Provide the (X, Y) coordinate of the cell's center where the given text is located.  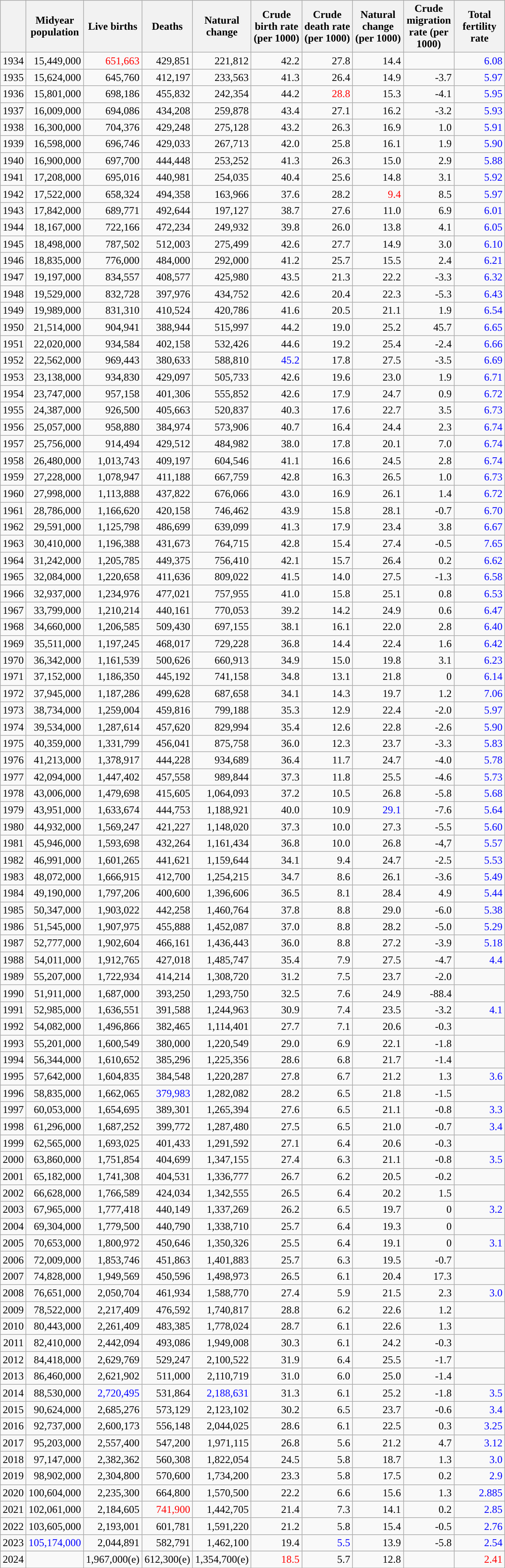
45.7 (429, 327)
45,946,000 (55, 843)
34.8 (276, 677)
1,601,265 (113, 860)
434,752 (222, 294)
6.7 (327, 1077)
6.54 (480, 311)
3.3 (480, 1110)
2019 (13, 1476)
2022 (13, 1526)
1,777,418 (113, 1210)
33,799,000 (55, 610)
35.3 (276, 710)
15,624,000 (55, 77)
25.0 (378, 1376)
1954 (13, 394)
49,190,000 (55, 893)
-4.1 (429, 94)
1,114,401 (222, 1026)
5.93 (480, 111)
2,100,522 (222, 1360)
12.9 (327, 710)
43.9 (276, 511)
1,125,798 (113, 527)
66,628,000 (55, 1193)
411,188 (167, 477)
15.5 (378, 261)
1992 (13, 1026)
389,301 (167, 1110)
6.08 (480, 61)
15,449,000 (55, 61)
466,161 (167, 943)
27,228,000 (55, 477)
1960 (13, 493)
1,687,252 (113, 1127)
12.3 (327, 743)
440,981 (167, 177)
82,410,000 (55, 1343)
404,531 (167, 1176)
667,759 (222, 477)
989,844 (222, 777)
40,359,000 (55, 743)
22.1 (378, 1043)
477,021 (167, 594)
420,158 (167, 511)
19.2 (327, 344)
1,337,269 (222, 1210)
50,347,000 (55, 910)
2001 (13, 1176)
78,522,000 (55, 1309)
1,166,620 (113, 511)
1.6 (429, 644)
831,310 (113, 311)
1,338,710 (222, 1226)
384,548 (167, 1077)
2,557,400 (113, 1443)
67,965,000 (55, 1210)
292,000 (222, 261)
18,835,000 (55, 261)
1,479,698 (113, 794)
1,693,025 (113, 1143)
6.14 (480, 677)
1.5 (429, 1193)
1,396,606 (222, 893)
6.8 (327, 1060)
163,966 (222, 194)
40.7 (276, 427)
28.4 (378, 893)
69,304,000 (55, 1226)
604,546 (222, 460)
249,932 (222, 227)
1,113,888 (113, 493)
1,967,000(e) (113, 1559)
440,149 (167, 1210)
41.5 (276, 577)
2,044,891 (113, 1543)
573,906 (222, 427)
22.3 (378, 294)
19,989,000 (55, 311)
1970 (13, 660)
934,584 (113, 344)
1976 (13, 760)
1988 (13, 960)
14.8 (378, 177)
2010 (13, 1326)
Midyear population (55, 26)
2,629,769 (113, 1360)
1,259,004 (113, 710)
1966 (13, 594)
259,878 (222, 111)
5.57 (480, 843)
23,138,000 (55, 377)
23.3 (276, 1476)
41.2 (276, 261)
32.5 (276, 993)
444,228 (167, 760)
1.4 (429, 493)
1,569,247 (113, 827)
379,983 (167, 1093)
46,991,000 (55, 860)
694,086 (113, 111)
1,161,539 (113, 660)
70,653,000 (55, 1243)
380,000 (167, 1043)
1,591,220 (222, 1526)
1,636,551 (113, 1010)
-0.2 (429, 1176)
483,385 (167, 1326)
2000 (13, 1160)
41.1 (276, 460)
37.8 (276, 910)
2,184,605 (113, 1509)
1943 (13, 210)
1946 (13, 261)
2013 (13, 1376)
8.6 (327, 877)
494,358 (167, 194)
35,511,000 (55, 644)
799,188 (222, 710)
60,053,000 (55, 1110)
13.8 (378, 227)
492,644 (167, 210)
3.6 (480, 1077)
22.0 (378, 627)
5.5 (327, 1543)
484,982 (222, 444)
1,462,100 (222, 1543)
1,496,866 (113, 1026)
2009 (13, 1309)
0.6 (429, 610)
393,250 (167, 993)
19.0 (327, 327)
15.3 (378, 94)
729,228 (222, 644)
904,941 (113, 327)
-88.4 (429, 993)
13.9 (378, 1543)
1938 (13, 127)
18.5 (276, 1559)
100,604,000 (55, 1493)
6.0 (327, 1376)
391,588 (167, 1010)
22.8 (378, 727)
7.06 (480, 693)
72,009,000 (55, 1260)
455,832 (167, 94)
472,234 (167, 227)
1984 (13, 893)
42.2 (276, 61)
2.54 (480, 1543)
404,699 (167, 1160)
2.76 (480, 1526)
42.0 (276, 144)
36.4 (276, 760)
1956 (13, 427)
37.0 (276, 927)
28.1 (378, 511)
451,863 (167, 1260)
36.5 (276, 893)
1951 (13, 344)
105,174,000 (55, 1543)
2008 (13, 1293)
1950 (13, 327)
1,220,549 (222, 1043)
24.2 (378, 1343)
16.4 (327, 427)
757,955 (222, 594)
424,034 (167, 1193)
461,934 (167, 1293)
2020 (13, 1493)
36,342,000 (55, 660)
3.8 (429, 527)
Natural change (222, 26)
1985 (13, 910)
17,842,000 (55, 210)
6.58 (480, 577)
459,816 (167, 710)
1962 (13, 527)
442,258 (167, 910)
1,013,743 (113, 460)
4.4 (480, 960)
-1.7 (429, 1360)
440,790 (167, 1226)
103,605,000 (55, 1526)
-1.3 (429, 577)
529,247 (167, 1360)
6.67 (480, 527)
5.68 (480, 794)
1,159,644 (222, 860)
43.4 (276, 111)
5.91 (480, 127)
80,443,000 (55, 1326)
1,378,917 (113, 760)
6.6 (327, 1493)
102,061,000 (55, 1509)
425,980 (222, 277)
1948 (13, 294)
54,082,000 (55, 1026)
1959 (13, 477)
1942 (13, 194)
1934 (13, 61)
6.40 (480, 627)
Natural change (per 1000) (378, 26)
588,810 (222, 360)
25.6 (327, 177)
39.2 (276, 610)
21,514,000 (55, 327)
560,308 (167, 1459)
6.32 (480, 277)
25.4 (378, 344)
1,442,705 (222, 1509)
664,800 (167, 1493)
1994 (13, 1060)
16.2 (378, 111)
573,129 (167, 1410)
402,158 (167, 344)
37.6 (276, 194)
405,663 (167, 410)
1967 (13, 610)
645,760 (113, 77)
1,078,947 (113, 477)
5.9 (327, 1293)
253,252 (222, 161)
62,565,000 (55, 1143)
55,207,000 (55, 976)
7.6 (327, 993)
1990 (13, 993)
1993 (13, 1043)
42,094,000 (55, 777)
455,888 (167, 927)
16,900,000 (55, 161)
1,331,799 (113, 743)
500,626 (167, 660)
499,628 (167, 693)
38,734,000 (55, 710)
6.43 (480, 294)
401,306 (167, 394)
31,242,000 (55, 560)
2024 (13, 1559)
556,148 (167, 1426)
16,300,000 (55, 127)
6.66 (480, 344)
401,433 (167, 1143)
1958 (13, 460)
1952 (13, 360)
2,261,409 (113, 1326)
2,720,495 (113, 1393)
5.83 (480, 743)
829,994 (222, 727)
1,666,915 (113, 877)
531,864 (167, 1393)
1982 (13, 860)
-5.0 (429, 927)
41.6 (276, 311)
5.60 (480, 827)
5.92 (480, 177)
834,557 (113, 277)
1955 (13, 410)
2,110,719 (222, 1376)
1971 (13, 677)
1939 (13, 144)
16,598,000 (55, 144)
385,296 (167, 1060)
6.42 (480, 644)
30.2 (276, 1410)
17,522,000 (55, 194)
1,265,394 (222, 1110)
741,158 (222, 677)
45.2 (276, 360)
1,210,214 (113, 610)
2006 (13, 1260)
5.6 (327, 1443)
5.78 (480, 760)
-4.6 (429, 777)
14.2 (327, 610)
2002 (13, 1193)
1,308,720 (222, 976)
2,050,704 (113, 1293)
38.0 (276, 444)
450,596 (167, 1276)
27,998,000 (55, 493)
437,822 (167, 493)
1979 (13, 810)
741,900 (167, 1509)
-3.5 (429, 360)
40.4 (276, 177)
14.0 (327, 577)
2017 (13, 1443)
787,502 (113, 244)
19.3 (378, 1226)
-3.9 (429, 943)
34.7 (276, 877)
37,945,000 (55, 693)
1978 (13, 794)
2003 (13, 1210)
1,350,326 (222, 1243)
56,344,000 (55, 1060)
934,830 (113, 377)
24,387,000 (55, 410)
512,003 (167, 244)
957,158 (113, 394)
Live births (113, 26)
21.0 (378, 1127)
1936 (13, 94)
31.0 (276, 1376)
5.7 (327, 1559)
11.8 (327, 777)
63,860,000 (55, 1160)
1,254,215 (222, 877)
30,410,000 (55, 544)
21.5 (378, 1293)
3.2 (480, 1210)
429,248 (167, 127)
1,401,883 (222, 1260)
28.7 (276, 1326)
6.62 (480, 560)
17.3 (429, 1276)
-5.5 (429, 827)
1,662,065 (113, 1093)
5.18 (480, 943)
17.5 (378, 1476)
32,084,000 (55, 577)
1,593,698 (113, 843)
0.8 (429, 594)
432,264 (167, 843)
34,660,000 (55, 627)
61,296,000 (55, 1127)
431,673 (167, 544)
6.65 (480, 327)
41,213,000 (55, 760)
756,410 (222, 560)
22.7 (378, 410)
457,620 (167, 727)
1,205,785 (113, 560)
1995 (13, 1077)
11.7 (327, 760)
86,460,000 (55, 1376)
5.64 (480, 810)
434,208 (167, 111)
1,633,674 (113, 810)
-2.4 (429, 344)
2012 (13, 1360)
456,041 (167, 743)
2,235,300 (113, 1493)
1,188,921 (222, 810)
2,193,001 (113, 1526)
13.1 (327, 677)
1975 (13, 743)
95,203,000 (55, 1443)
1,225,356 (222, 1060)
397,976 (167, 294)
1,778,024 (222, 1326)
722,166 (113, 227)
1987 (13, 943)
15.7 (327, 560)
1963 (13, 544)
746,462 (222, 511)
658,324 (113, 194)
18,167,000 (55, 227)
1,800,972 (113, 1243)
16,009,000 (55, 111)
4.7 (429, 1443)
2021 (13, 1509)
429,512 (167, 444)
6.23 (480, 660)
2,188,631 (222, 1393)
54,011,000 (55, 960)
2015 (13, 1410)
-1.5 (429, 1093)
1,949,008 (222, 1343)
58,835,000 (55, 1093)
22.5 (378, 1426)
27.2 (378, 943)
57,642,000 (55, 1077)
5.49 (480, 877)
704,376 (113, 127)
1997 (13, 1110)
2018 (13, 1459)
1,287,614 (113, 727)
6.01 (480, 210)
2007 (13, 1276)
-7.6 (429, 810)
44.6 (276, 344)
1,822,054 (222, 1459)
1,779,500 (113, 1226)
486,699 (167, 527)
1,161,434 (222, 843)
6.05 (480, 227)
8.1 (327, 893)
88,530,000 (55, 1393)
24.4 (378, 427)
267,713 (222, 144)
Crude birth rate (per 1000) (276, 26)
1940 (13, 161)
2,600,173 (113, 1426)
1,197,245 (113, 644)
1974 (13, 727)
5.53 (480, 860)
1,452,087 (222, 927)
1,766,589 (113, 1193)
12.8 (378, 1559)
40.0 (276, 810)
676,066 (222, 493)
1998 (13, 1127)
32,937,000 (55, 594)
254,035 (222, 177)
0.9 (429, 394)
414,214 (167, 976)
1,797,206 (113, 893)
43.2 (276, 127)
242,354 (222, 94)
2014 (13, 1393)
511,000 (167, 1376)
1,610,652 (113, 1060)
1,722,934 (113, 976)
23.4 (378, 527)
382,465 (167, 1026)
3.12 (480, 1443)
914,494 (113, 444)
43,006,000 (55, 794)
934,689 (222, 760)
1981 (13, 843)
1,498,973 (222, 1276)
1965 (13, 577)
31.9 (276, 1360)
26.0 (327, 227)
29,591,000 (55, 527)
1969 (13, 644)
1,336,777 (222, 1176)
2005 (13, 1243)
31.2 (276, 976)
3.25 (480, 1426)
6.71 (480, 377)
2.85 (480, 1509)
1986 (13, 927)
770,053 (222, 610)
Crude death rate (per 1000) (327, 26)
2016 (13, 1426)
689,771 (113, 210)
23,747,000 (55, 394)
7.9 (327, 960)
10.5 (327, 794)
15.6 (378, 1493)
2011 (13, 1343)
1,853,746 (113, 1260)
19.6 (327, 377)
409,197 (167, 460)
1977 (13, 777)
22,562,000 (55, 360)
5.29 (480, 927)
1,570,500 (222, 1493)
697,700 (113, 161)
43.5 (276, 277)
6.47 (480, 610)
687,658 (222, 693)
43,951,000 (55, 810)
2,123,102 (222, 1410)
515,997 (222, 327)
30.3 (276, 1343)
445,192 (167, 677)
1,206,585 (113, 627)
11.0 (378, 210)
18,498,000 (55, 244)
37.2 (276, 794)
5.73 (480, 777)
1989 (13, 976)
17,208,000 (55, 177)
2,685,276 (113, 1410)
-2.6 (429, 727)
1,064,093 (222, 794)
1,460,764 (222, 910)
7.5 (327, 976)
23.5 (378, 1010)
427,018 (167, 960)
16.3 (327, 477)
441,621 (167, 860)
1944 (13, 227)
233,563 (222, 77)
400,600 (167, 893)
40.3 (276, 410)
98,902,000 (55, 1476)
23.0 (378, 377)
410,524 (167, 311)
696,746 (113, 144)
5.44 (480, 893)
275,128 (222, 127)
1,447,402 (113, 777)
1941 (13, 177)
14.3 (327, 693)
809,022 (222, 577)
221,812 (222, 61)
1968 (13, 627)
444,753 (167, 810)
2,621,902 (113, 1376)
415,605 (167, 794)
1,293,750 (222, 993)
493,086 (167, 1343)
18.7 (378, 1459)
5.88 (480, 161)
39.8 (276, 227)
7.1 (327, 1026)
17.6 (327, 410)
1,687,000 (113, 993)
1,604,835 (113, 1077)
30.9 (276, 1010)
28,786,000 (55, 511)
411,636 (167, 577)
764,715 (222, 544)
1,244,963 (222, 1010)
39,534,000 (55, 727)
1996 (13, 1093)
408,577 (167, 277)
-4.7 (429, 960)
7.65 (480, 544)
582,791 (167, 1543)
2,217,409 (113, 1309)
-2.5 (429, 860)
1,354,700(e) (222, 1559)
-4,7 (429, 843)
639,099 (222, 527)
1,902,604 (113, 943)
0.3 (429, 1426)
1,751,854 (113, 1160)
1,187,286 (113, 693)
14.1 (378, 1509)
16.6 (327, 460)
Crude migration rate (per 1000) (429, 26)
25.8 (327, 144)
26.2 (276, 1210)
695,016 (113, 177)
7.4 (327, 1010)
505,733 (222, 377)
429,851 (167, 61)
2.4 (429, 261)
440,161 (167, 610)
1,196,388 (113, 544)
-6.0 (429, 910)
22,020,000 (55, 344)
74,828,000 (55, 1276)
Total fertility rate (480, 26)
19.1 (378, 1243)
601,781 (167, 1526)
43.0 (276, 493)
1,436,443 (222, 943)
2023 (13, 1543)
1,600,549 (113, 1043)
38.1 (276, 627)
21.3 (327, 277)
20.1 (378, 444)
51,911,000 (55, 993)
-3.7 (429, 77)
19.4 (276, 1543)
51,545,000 (55, 927)
1961 (13, 511)
926,500 (113, 410)
429,097 (167, 377)
1980 (13, 827)
6.69 (480, 360)
5.38 (480, 910)
Deaths (167, 26)
468,017 (167, 644)
698,186 (113, 94)
197,127 (222, 210)
6.70 (480, 511)
1945 (13, 244)
1,347,155 (222, 1160)
42.1 (276, 560)
1,971,115 (222, 1443)
697,155 (222, 627)
38.7 (276, 210)
1937 (13, 111)
484,000 (167, 261)
2004 (13, 1226)
26.7 (276, 1176)
48,072,000 (55, 877)
21.4 (276, 1509)
420,786 (222, 311)
1,342,555 (222, 1193)
958,880 (113, 427)
520,837 (222, 410)
7.3 (327, 1509)
25,756,000 (55, 444)
1964 (13, 560)
25.1 (378, 594)
1,291,592 (222, 1143)
444,448 (167, 161)
2,442,094 (113, 1343)
19.5 (378, 1260)
8.5 (429, 194)
1957 (13, 444)
2.885 (480, 1493)
1,220,287 (222, 1077)
6.10 (480, 244)
1,907,975 (113, 927)
384,974 (167, 427)
55,201,000 (55, 1043)
509,430 (167, 627)
-0.6 (429, 1410)
-3.6 (429, 877)
97,147,000 (55, 1459)
4.9 (429, 893)
1999 (13, 1143)
84,418,000 (55, 1360)
412,700 (167, 877)
547,200 (167, 1443)
1947 (13, 277)
52,777,000 (55, 943)
41.0 (276, 594)
450,646 (167, 1243)
476,592 (167, 1309)
1,287,480 (222, 1127)
19,197,000 (55, 277)
776,000 (113, 261)
26,480,000 (55, 460)
1,741,308 (113, 1176)
2.41 (480, 1559)
399,772 (167, 1127)
570,600 (167, 1476)
457,558 (167, 777)
92,737,000 (55, 1426)
875,758 (222, 743)
12.6 (327, 727)
1,220,658 (113, 577)
90,624,000 (55, 1410)
275,499 (222, 244)
1,234,976 (113, 594)
1983 (13, 877)
555,852 (222, 394)
532,426 (222, 344)
1,148,020 (222, 827)
1,912,765 (113, 960)
1949 (13, 311)
6.53 (480, 594)
421,227 (167, 827)
412,197 (167, 77)
31.3 (276, 1393)
1,740,817 (222, 1309)
-4.0 (429, 760)
388,944 (167, 327)
1935 (13, 77)
10.9 (327, 810)
612,300(e) (167, 1559)
1,734,200 (222, 1476)
1991 (13, 1010)
1953 (13, 377)
1,903,022 (113, 910)
37,152,000 (55, 677)
5.95 (480, 94)
1973 (13, 710)
19.8 (378, 660)
15,801,000 (55, 94)
651,663 (113, 61)
34.9 (276, 660)
832,728 (113, 294)
21.7 (378, 1060)
660,913 (222, 660)
52,985,000 (55, 1010)
1,282,082 (222, 1093)
2,304,800 (113, 1476)
25,057,000 (55, 427)
65,182,000 (55, 1176)
1972 (13, 693)
1,654,695 (113, 1110)
1,588,770 (222, 1293)
380,633 (167, 360)
27.3 (378, 827)
2,382,362 (113, 1459)
20.2 (378, 1193)
19,529,000 (55, 294)
7.0 (429, 444)
1,949,569 (113, 1276)
429,033 (167, 144)
1,186,350 (113, 677)
1,485,747 (222, 960)
76,651,000 (55, 1293)
6.21 (480, 261)
-5.3 (429, 294)
29.1 (378, 810)
44,932,000 (55, 827)
449,375 (167, 560)
2,044,025 (222, 1426)
969,443 (113, 360)
